Search for the cell housing the specified text and yield its [x, y] center coordinate. 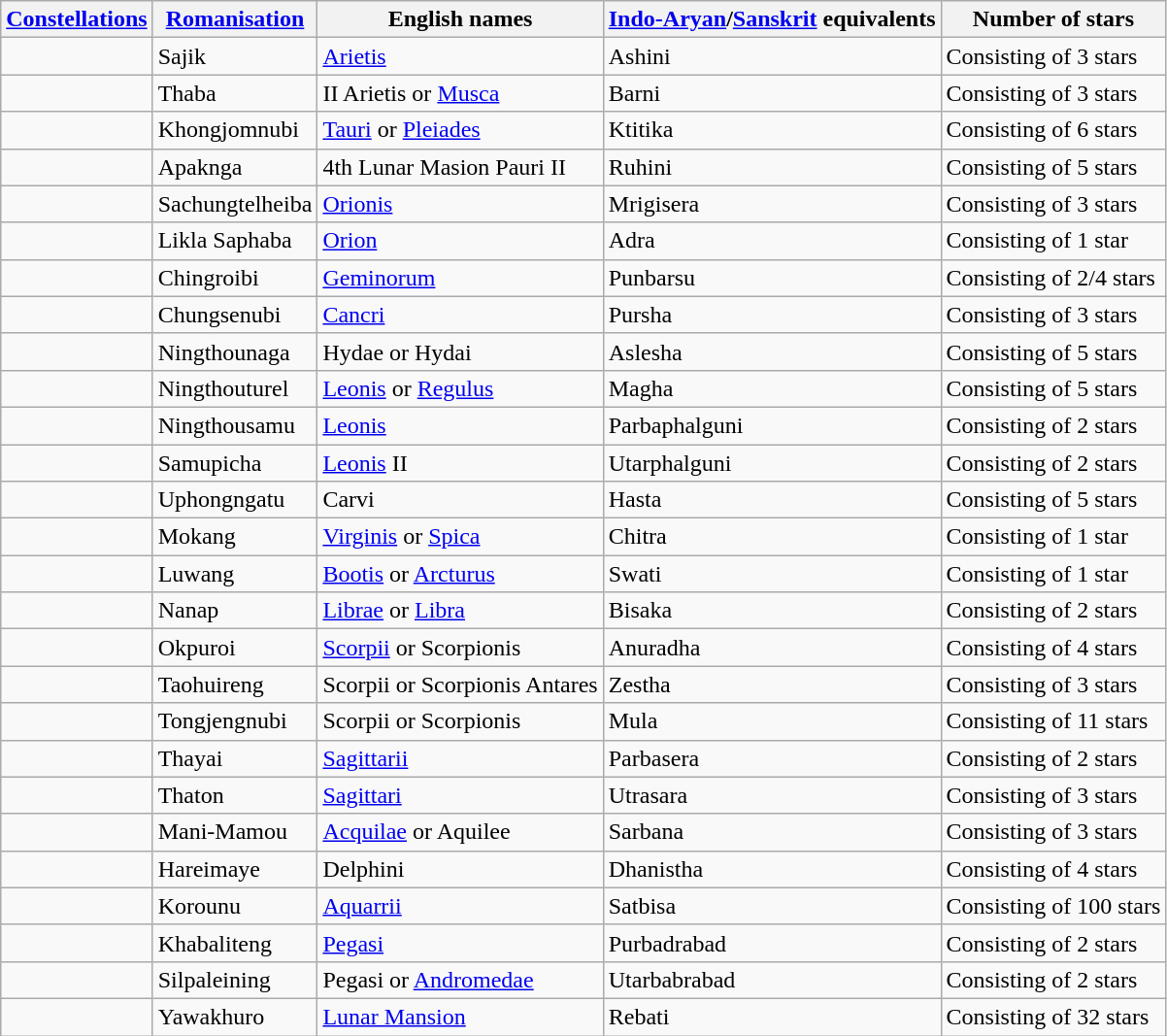
Mani-Mamou [235, 832]
Utarphalguni [772, 463]
Bisaka [772, 611]
Pursha [772, 315]
Virginis or Spica [460, 537]
Ashini [772, 56]
Utarbabrabad [772, 980]
Parbaphalguni [772, 425]
Samupicha [235, 463]
Sachungtelheiba [235, 204]
Yawakhuro [235, 1017]
Constellations [77, 19]
Uphongngatu [235, 500]
4th Lunar Masion Pauri II [460, 167]
Bootis or Arcturus [460, 574]
Aslesha [772, 351]
Aquarrii [460, 906]
Consisting of 6 stars [1053, 130]
Apaknga [235, 167]
Sagittari [460, 795]
Chingroibi [235, 278]
Silpaleining [235, 980]
Tongjengnubi [235, 721]
Dhanistha [772, 869]
Ruhini [772, 167]
Romanisation [235, 19]
Parbasera [772, 758]
English names [460, 19]
Utrasara [772, 795]
Okpuroi [235, 648]
Scorpii or Scorpionis Antares [460, 685]
Orionis [460, 204]
Swati [772, 574]
Ningthouturel [235, 388]
Pegasi [460, 943]
Khongjomnubi [235, 130]
Geminorum [460, 278]
Taohuireng [235, 685]
Korounu [235, 906]
Leonis or Regulus [460, 388]
Ningthousamu [235, 425]
Sajik [235, 56]
Cancri [460, 315]
Acquilae or Aquilee [460, 832]
Khabaliteng [235, 943]
Number of stars [1053, 19]
Barni [772, 93]
Luwang [235, 574]
Hasta [772, 500]
Leonis II [460, 463]
Chungsenubi [235, 315]
Mokang [235, 537]
Delphini [460, 869]
Hareimaye [235, 869]
Arietis [460, 56]
Ktitika [772, 130]
Nanap [235, 611]
Likla Saphaba [235, 241]
Zestha [772, 685]
Thaba [235, 93]
Leonis [460, 425]
Sagittarii [460, 758]
Consisting of 32 stars [1053, 1017]
Tauri or Pleiades [460, 130]
Ningthounaga [235, 351]
Adra [772, 241]
Carvi [460, 500]
Lunar Mansion [460, 1017]
Satbisa [772, 906]
Pegasi or Andromedae [460, 980]
Consisting of 11 stars [1053, 721]
Librae or Libra [460, 611]
Consisting of 2/4 stars [1053, 278]
Hydae or Hydai [460, 351]
Magha [772, 388]
Mrigisera [772, 204]
Chitra [772, 537]
Indo-Aryan/Sanskrit equivalents [772, 19]
Purbadrabad [772, 943]
Rebati [772, 1017]
Punbarsu [772, 278]
Anuradha [772, 648]
Thayai [235, 758]
II Arietis or Musca [460, 93]
Thaton [235, 795]
Consisting of 100 stars [1053, 906]
Mula [772, 721]
Orion [460, 241]
Sarbana [772, 832]
